From the cell containing the given text, extract its center point as (X, Y) coordinate. 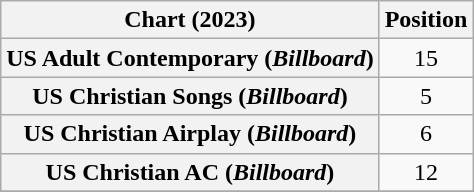
US Christian Airplay (Billboard) (190, 134)
5 (426, 96)
US Christian AC (Billboard) (190, 172)
15 (426, 58)
Chart (2023) (190, 20)
Position (426, 20)
US Christian Songs (Billboard) (190, 96)
US Adult Contemporary (Billboard) (190, 58)
12 (426, 172)
6 (426, 134)
